Return the (x, y) coordinate for the center point of the cell that contains the specified text.  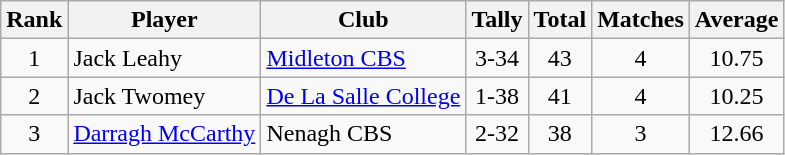
1-38 (497, 96)
2 (34, 96)
Player (164, 20)
1 (34, 58)
Tally (497, 20)
Jack Leahy (164, 58)
41 (560, 96)
Total (560, 20)
Average (736, 20)
Nenagh CBS (364, 134)
De La Salle College (364, 96)
2-32 (497, 134)
3-34 (497, 58)
Jack Twomey (164, 96)
Midleton CBS (364, 58)
43 (560, 58)
12.66 (736, 134)
10.75 (736, 58)
Matches (641, 20)
38 (560, 134)
Club (364, 20)
10.25 (736, 96)
Darragh McCarthy (164, 134)
Rank (34, 20)
